Return [X, Y] of the center of cell containing provided text 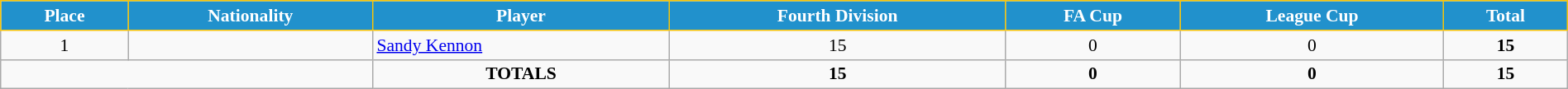
Place [65, 16]
Total [1505, 16]
FA Cup [1093, 16]
Player [521, 16]
Sandy Kennon [521, 45]
League Cup [1312, 16]
Nationality [250, 16]
TOTALS [521, 74]
Fourth Division [838, 16]
1 [65, 45]
